Extract the [X, Y] coordinate from the center of the cell holding the provided text.  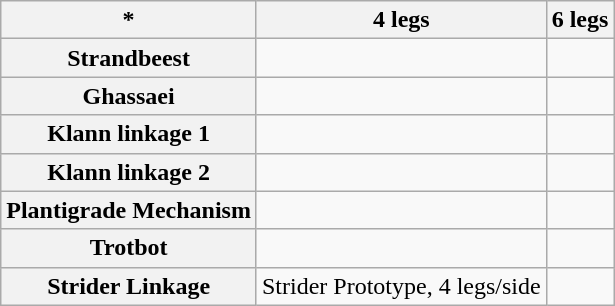
* [129, 20]
Trotbot [129, 248]
4 legs [401, 20]
Strider Prototype, 4 legs/side [401, 286]
Klann linkage 1 [129, 134]
Plantigrade Mechanism [129, 210]
6 legs [580, 20]
Strandbeest [129, 58]
Klann linkage 2 [129, 172]
Strider Linkage [129, 286]
Ghassaei [129, 96]
